Search for the cell housing the specified text and yield its [x, y] center coordinate. 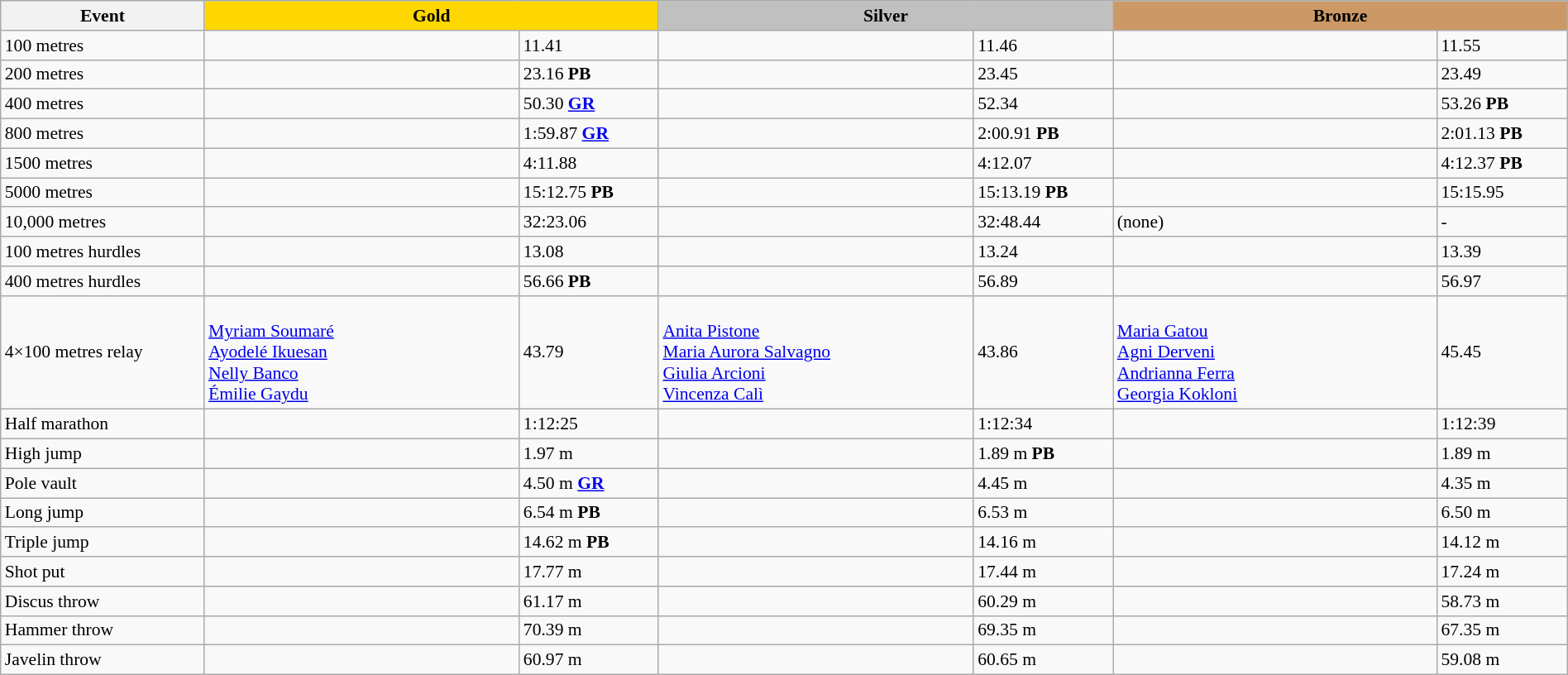
11.41 [589, 45]
400 metres hurdles [103, 281]
1.97 m [589, 454]
1.89 m PB [1044, 454]
11.55 [1502, 45]
67.35 m [1502, 630]
60.97 m [589, 660]
400 metres [103, 104]
1:12:39 [1502, 424]
56.97 [1502, 281]
1:12:25 [589, 424]
Hammer throw [103, 630]
6.54 m PB [589, 513]
23.45 [1044, 74]
100 metres [103, 45]
45.45 [1502, 352]
Silver [885, 16]
4:11.88 [589, 163]
56.66 PB [589, 281]
43.79 [589, 352]
4×100 metres relay [103, 352]
High jump [103, 454]
Gold [432, 16]
10,000 metres [103, 223]
(none) [1275, 223]
Bronze [1340, 16]
15:15.95 [1502, 193]
14.62 m PB [589, 543]
32:23.06 [589, 223]
23.49 [1502, 74]
17.77 m [589, 572]
69.35 m [1044, 630]
Javelin throw [103, 660]
15:12.75 PB [589, 193]
53.26 PB [1502, 104]
60.29 m [1044, 601]
Triple jump [103, 543]
4:12.07 [1044, 163]
13.24 [1044, 251]
15:13.19 PB [1044, 193]
Discus throw [103, 601]
Maria GatouAgni DerveniAndrianna FerraGeorgia Kokloni [1275, 352]
52.34 [1044, 104]
1.89 m [1502, 454]
14.16 m [1044, 543]
58.73 m [1502, 601]
800 metres [103, 134]
1:12:34 [1044, 424]
50.30 GR [589, 104]
23.16 PB [589, 74]
6.50 m [1502, 513]
4.35 m [1502, 483]
200 metres [103, 74]
32:48.44 [1044, 223]
Long jump [103, 513]
56.89 [1044, 281]
4:12.37 PB [1502, 163]
2:01.13 PB [1502, 134]
5000 metres [103, 193]
1500 metres [103, 163]
Myriam SoumaréAyodelé IkuesanNelly BancoÉmilie Gaydu [362, 352]
70.39 m [589, 630]
60.65 m [1044, 660]
17.44 m [1044, 572]
Half marathon [103, 424]
Pole vault [103, 483]
14.12 m [1502, 543]
59.08 m [1502, 660]
61.17 m [589, 601]
2:00.91 PB [1044, 134]
11.46 [1044, 45]
Shot put [103, 572]
4.50 m GR [589, 483]
17.24 m [1502, 572]
4.45 m [1044, 483]
6.53 m [1044, 513]
Anita PistoneMaria Aurora SalvagnoGiulia ArcioniVincenza Calì [815, 352]
- [1502, 223]
43.86 [1044, 352]
1:59.87 GR [589, 134]
100 metres hurdles [103, 251]
13.39 [1502, 251]
Event [103, 16]
13.08 [589, 251]
